Find where the given text appears and provide that cell's center as (x, y) coordinate. 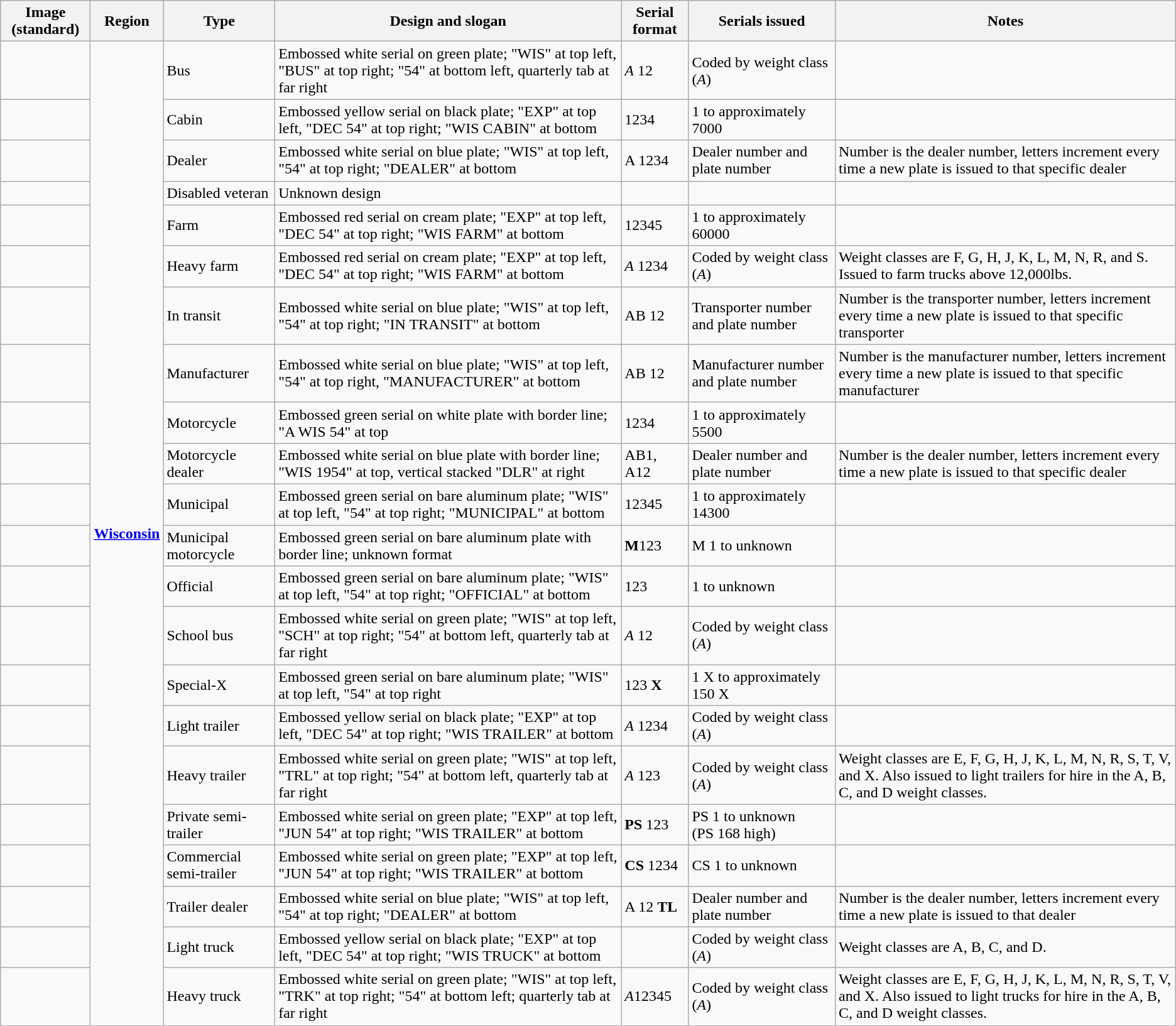
Weight classes are F, G, H, J, K, L, M, N, R, and S. Issued to farm trucks above 12,000lbs. (1005, 266)
Manufacturer (219, 373)
Farm (219, 225)
Wisconsin (127, 533)
123 X (655, 685)
Embossed white serial on green plate; "WIS" at top left, "TRK" at top right; "54" at bottom left; quarterly tab at far right (449, 996)
Design and slogan (449, 21)
1 to approximately 14300 (762, 504)
Official (219, 587)
Embossed white serial on green plate; "WIS" at top left, "BUS" at top right; "54" at bottom left, quarterly tab at far right (449, 70)
1 to approximately 60000 (762, 225)
CS 1234 (655, 866)
Embossed green serial on bare aluminum plate with border line; unknown format (449, 545)
Commercial semi-trailer (219, 866)
Unknown design (449, 193)
Private semi-trailer (219, 824)
Manufacturer number and plate number (762, 373)
Embossed white serial on blue plate; "WIS" at top left, "54" at top right, "MANUFACTURER" at bottom (449, 373)
Embossed white serial on green plate; "WIS" at top left, "SCH" at top right; "54" at bottom left, quarterly tab at far right (449, 636)
Light truck (219, 947)
1 to unknown (762, 587)
Number is the transporter number, letters increment every time a new plate is issued to that specific transporter (1005, 315)
Embossed white serial on green plate; "WIS" at top left, "TRL" at top right; "54" at bottom left, quarterly tab at far right (449, 775)
Embossed white serial on blue plate; "WIS" at top left, "54" at top right; "IN TRANSIT" at bottom (449, 315)
PS 123 (655, 824)
Embossed white serial on blue plate with border line; "WIS 1954" at top, vertical stacked "DLR" at right (449, 464)
Serial format (655, 21)
CS 1 to unknown (762, 866)
Embossed green serial on bare aluminum plate; "WIS" at top left, "54" at top right; "OFFICIAL" at bottom (449, 587)
Embossed green serial on white plate with border line; "A WIS 54" at top (449, 422)
Bus (219, 70)
Number is the manufacturer number, letters increment every time a new plate is issued to that specific manufacturer (1005, 373)
M123 (655, 545)
Cabin (219, 119)
123 (655, 587)
A 12 TL (655, 906)
Type (219, 21)
Heavy farm (219, 266)
Transporter number and plate number (762, 315)
Special-X (219, 685)
PS 1 to unknown (PS 168 high) (762, 824)
Trailer dealer (219, 906)
Municipal (219, 504)
Weight classes are E, F, G, H, J, K, L, M, N, R, S, T, V, and X. Also issued to light trucks for hire in the A, B, C, and D weight classes. (1005, 996)
Image (standard) (45, 21)
Embossed green serial on bare aluminum plate; "WIS" at top left, "54" at top right (449, 685)
A12345 (655, 996)
Dealer (219, 161)
Heavy trailer (219, 775)
Weight classes are A, B, C, and D. (1005, 947)
Embossed yellow serial on black plate; "EXP" at top left, "DEC 54" at top right; "WIS TRAILER" at bottom (449, 726)
Heavy truck (219, 996)
Notes (1005, 21)
In transit (219, 315)
1 to approximately 5500 (762, 422)
Motorcycle (219, 422)
A 123 (655, 775)
Embossed green serial on bare aluminum plate; "WIS" at top left, "54" at top right; "MUNICIPAL" at bottom (449, 504)
1 X to approximately 150 X (762, 685)
Embossed yellow serial on black plate; "EXP" at top left, "DEC 54" at top right; "WIS CABIN" at bottom (449, 119)
AB1, A12 (655, 464)
M 1 to unknown (762, 545)
School bus (219, 636)
Disabled veteran (219, 193)
Municipal motorcycle (219, 545)
Region (127, 21)
1 to approximately 7000 (762, 119)
Weight classes are E, F, G, H, J, K, L, M, N, R, S, T, V, and X. Also issued to light trailers for hire in the A, B, C, and D weight classes. (1005, 775)
Number is the dealer number, letters increment every time a new plate is issued to that dealer (1005, 906)
Light trailer (219, 726)
Motorcycle dealer (219, 464)
Embossed yellow serial on black plate; "EXP" at top left, "DEC 54" at top right; "WIS TRUCK" at bottom (449, 947)
Serials issued (762, 21)
